Find where the given text appears and provide that cell's center as (x, y) coordinate. 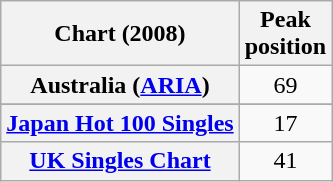
Japan Hot 100 Singles (120, 123)
Australia (ARIA) (120, 85)
69 (285, 85)
UK Singles Chart (120, 161)
Chart (2008) (120, 34)
41 (285, 161)
Peakposition (285, 34)
17 (285, 123)
